Detect which cell encompasses the target text, then output its [X, Y] center coordinate. 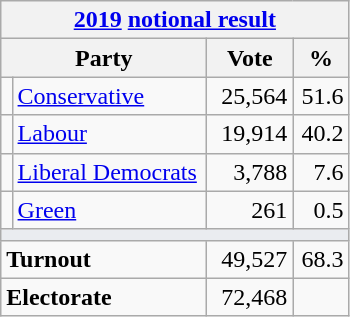
51.6 [321, 96]
Electorate [104, 297]
Green [110, 210]
Vote [250, 58]
25,564 [250, 96]
Conservative [110, 96]
Labour [110, 134]
0.5 [321, 210]
Party [104, 58]
68.3 [321, 259]
72,468 [250, 297]
261 [250, 210]
% [321, 58]
40.2 [321, 134]
7.6 [321, 172]
49,527 [250, 259]
3,788 [250, 172]
2019 notional result [175, 20]
19,914 [250, 134]
Turnout [104, 259]
Liberal Democrats [110, 172]
